Locate the cell with the specified text and output its [X, Y] center coordinate. 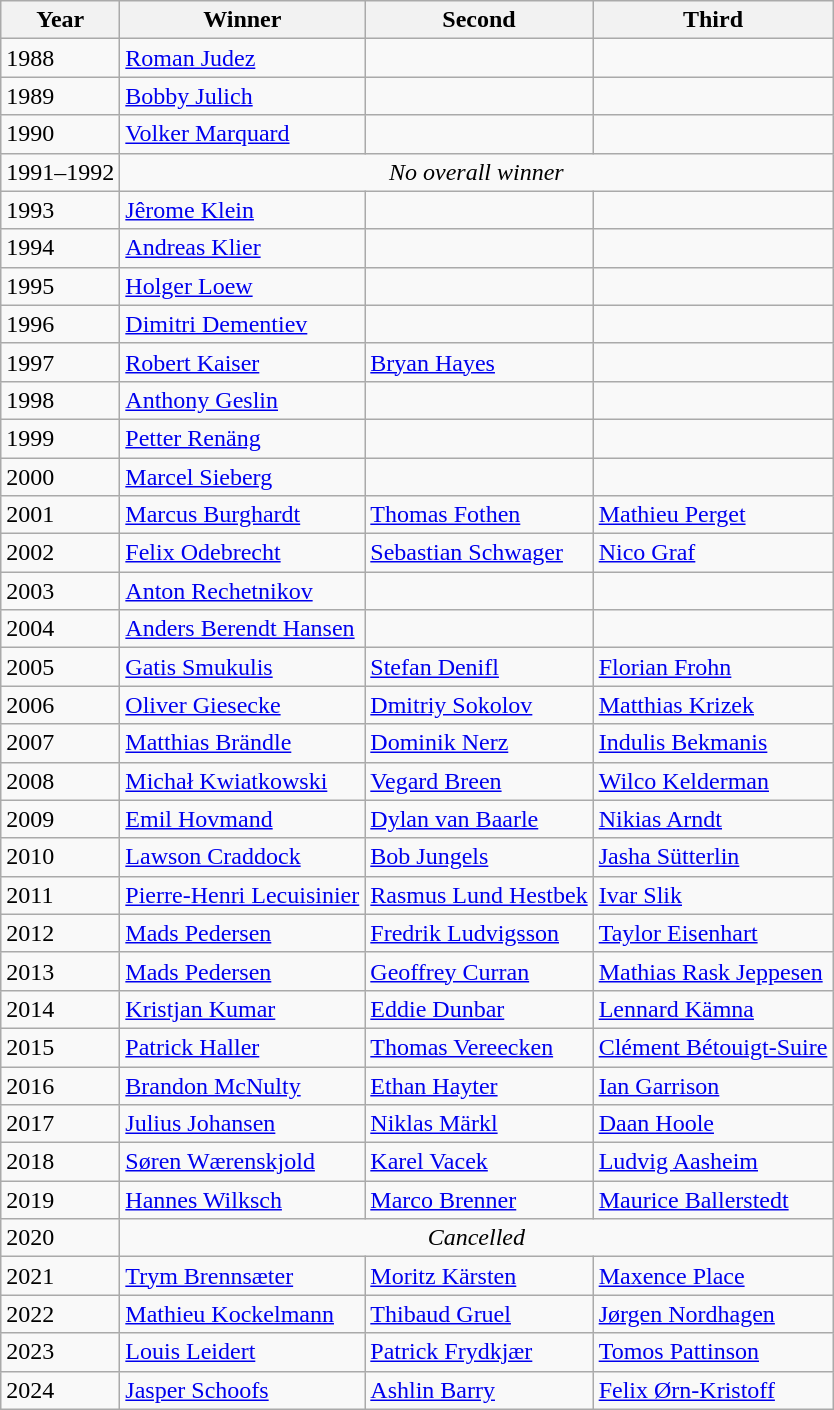
Jasha Sütterlin [713, 857]
Maurice Ballerstedt [713, 1200]
Niklas Märkl [479, 1124]
1994 [60, 248]
1989 [60, 96]
Maxence Place [713, 1276]
Year [60, 20]
Thibaud Gruel [479, 1314]
Volker Marquard [242, 134]
Jêrome Klein [242, 210]
2017 [60, 1124]
Anton Rechetnikov [242, 591]
Robert Kaiser [242, 362]
Petter Renäng [242, 438]
Florian Frohn [713, 667]
2001 [60, 515]
Matthias Brändle [242, 743]
Ludvig Aasheim [713, 1162]
2007 [60, 743]
Holger Loew [242, 286]
Dimitri Dementiev [242, 324]
Felix Odebrecht [242, 553]
Moritz Kärsten [479, 1276]
Mathias Rask Jeppesen [713, 971]
2021 [60, 1276]
2004 [60, 629]
2019 [60, 1200]
Indulis Bekmanis [713, 743]
Taylor Eisenhart [713, 933]
Dylan van Baarle [479, 819]
Michał Kwiatkowski [242, 781]
2005 [60, 667]
No overall winner [476, 172]
Andreas Klier [242, 248]
Mathieu Kockelmann [242, 1314]
Hannes Wilksch [242, 1200]
2011 [60, 895]
Third [713, 20]
Fredrik Ludvigsson [479, 933]
Dominik Nerz [479, 743]
2008 [60, 781]
Kristjan Kumar [242, 1009]
Marcel Sieberg [242, 477]
Patrick Frydkjær [479, 1352]
Rasmus Lund Hestbek [479, 895]
1997 [60, 362]
Oliver Giesecke [242, 705]
Gatis Smukulis [242, 667]
2015 [60, 1047]
Julius Johansen [242, 1124]
Bryan Hayes [479, 362]
2012 [60, 933]
2013 [60, 971]
Nico Graf [713, 553]
2003 [60, 591]
Thomas Fothen [479, 515]
2006 [60, 705]
1990 [60, 134]
Karel Vacek [479, 1162]
Marcus Burghardt [242, 515]
2023 [60, 1352]
Felix Ørn-Kristoff [713, 1390]
Bob Jungels [479, 857]
Geoffrey Curran [479, 971]
Winner [242, 20]
2000 [60, 477]
Bobby Julich [242, 96]
1991–1992 [60, 172]
2014 [60, 1009]
Anthony Geslin [242, 400]
Ashlin Barry [479, 1390]
Anders Berendt Hansen [242, 629]
Trym Brennsæter [242, 1276]
Lennard Kämna [713, 1009]
Cancelled [476, 1238]
2022 [60, 1314]
Nikias Arndt [713, 819]
2009 [60, 819]
Ethan Hayter [479, 1085]
2010 [60, 857]
Brandon McNulty [242, 1085]
1993 [60, 210]
2024 [60, 1390]
Vegard Breen [479, 781]
Pierre-Henri Lecuisinier [242, 895]
Lawson Craddock [242, 857]
Emil Hovmand [242, 819]
Matthias Krizek [713, 705]
1999 [60, 438]
Second [479, 20]
Mathieu Perget [713, 515]
Eddie Dunbar [479, 1009]
Sebastian Schwager [479, 553]
Jørgen Nordhagen [713, 1314]
Thomas Vereecken [479, 1047]
1998 [60, 400]
Jasper Schoofs [242, 1390]
2016 [60, 1085]
Ivar Slik [713, 895]
Stefan Denifl [479, 667]
Søren Wærenskjold [242, 1162]
Louis Leidert [242, 1352]
2018 [60, 1162]
Dmitriy Sokolov [479, 705]
Clément Bétouigt-Suire [713, 1047]
Roman Judez [242, 58]
1996 [60, 324]
Marco Brenner [479, 1200]
Tomos Pattinson [713, 1352]
1995 [60, 286]
2020 [60, 1238]
Patrick Haller [242, 1047]
2002 [60, 553]
Daan Hoole [713, 1124]
1988 [60, 58]
Ian Garrison [713, 1085]
Wilco Kelderman [713, 781]
